Locate the cell with the specified text and output its (X, Y) center coordinate. 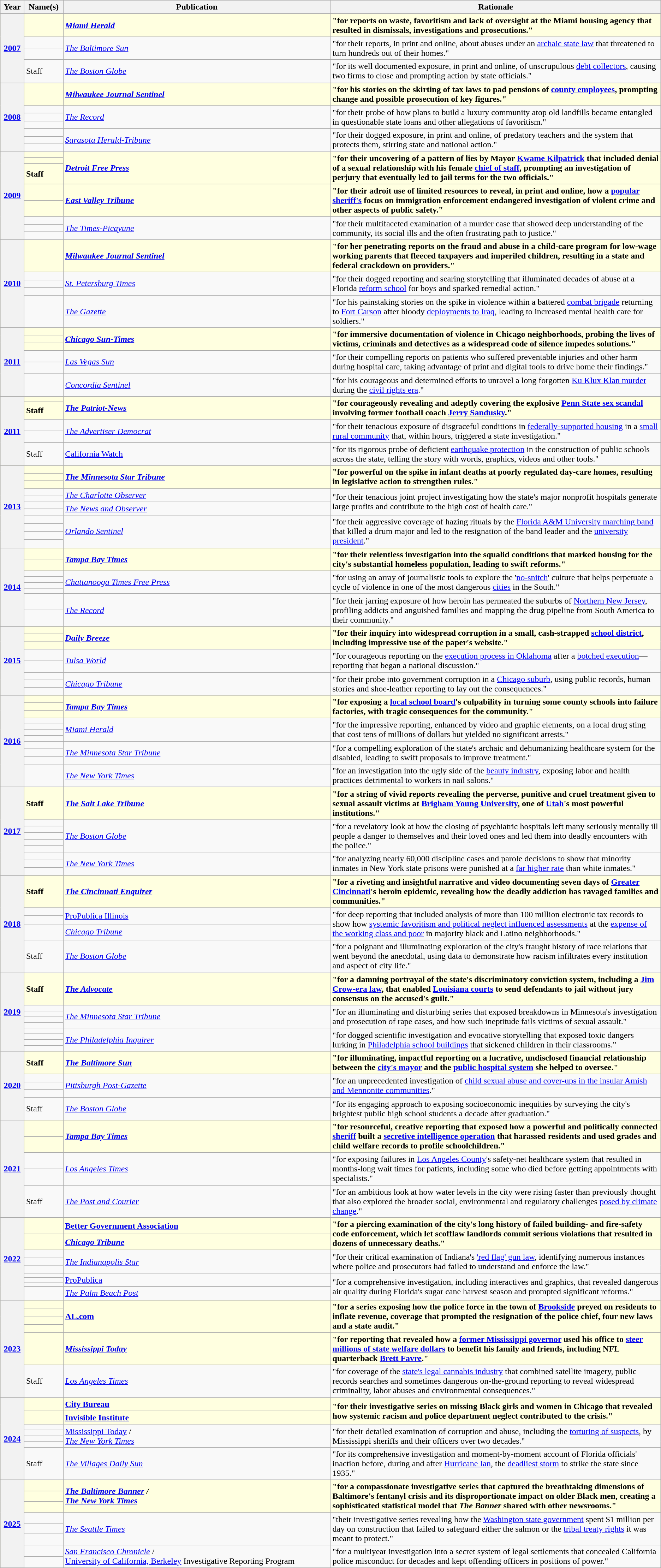
"for their inquiry into widespread corruption in a small, cash-strapped school district, including impressive use of the paper's website." (496, 638)
2010 (12, 283)
St. Petersburg Times (197, 283)
"for their reports, in print and online, about abuses under an archaic state law that threatened to turn hundreds out of their homes." (496, 48)
Name(s) (43, 7)
California Watch (197, 454)
Las Vegas Sun (197, 362)
2024 (12, 1439)
2018 (12, 924)
Invisible Institute (197, 1418)
2007 (12, 48)
The Times-Picayune (197, 228)
"for courageously revealing and adeptly covering the explosive Penn State sex scandal involving former football coach Jerry Sandusky." (496, 408)
The Villages Daily Sun (197, 1463)
2019 (12, 1012)
"for exposing a local school board's culpability in turning some county schools into failure factories, with tragic consequences for the community." (496, 707)
The News and Observer (197, 509)
Chattanooga Times Free Press (197, 582)
Tulsa World (197, 660)
2008 (12, 117)
2025 (12, 1524)
The Advocate (197, 989)
2016 (12, 741)
2013 (12, 506)
Detroit Free Press (197, 168)
The Seattle Times (197, 1528)
2015 (12, 660)
The Gazette (197, 311)
2023 (12, 1349)
Concordia Sentinel (197, 385)
Mississippi Today (197, 1349)
AL.com (197, 1316)
Rationale (496, 7)
The Patriot-News (197, 408)
The Palm Beach Post (197, 1293)
The Indianapolis Star (197, 1261)
ProPublica (197, 1280)
"for courageous reporting on the execution process in Oklahoma after a botched execution—reporting that began a national discussion." (496, 660)
Chicago Sun-Times (197, 339)
2009 (12, 196)
2014 (12, 587)
"for an unprecedented investigation of child sexual abuse and cover-ups in the insular Amish and Mennonite communities." (496, 1086)
Pittsburgh Post-Gazette (197, 1086)
The Baltimore Banner /The New York Times (197, 1496)
Publication (197, 7)
"for an investigation into the ugly side of the beauty industry, exposing labor and health practices detrimental to workers in nail salons." (496, 776)
2017 (12, 831)
The Philadelphia Inquirer (197, 1040)
"for powerful on the spike in infant deaths at poorly regulated day-care homes, resulting in legislative action to strengthen rules." (496, 477)
ProPublica Illinois (197, 916)
The Charlotte Observer (197, 495)
The Salt Lake Tribune (197, 803)
East Valley Tribune (197, 200)
Sarasota Herald-Tribune (197, 140)
Better Government Association (197, 1226)
San Francisco Chronicle /University of California, Berkeley Investigative Reporting Program (197, 1557)
Orlando Sentinel (197, 531)
2021 (12, 1169)
2022 (12, 1259)
Daily Breeze (197, 638)
City Bureau (197, 1404)
The Cincinnati Enquirer (197, 891)
"for reports on waste, favoritism and lack of oversight at the Miami housing agency that resulted in dismissals, investigations and prosecutions." (496, 25)
The Advertiser Democrat (197, 431)
The Post and Courier (197, 1201)
"for his stories on the skirting of tax laws to pad pensions of county employees, prompting change and possible prosecution of key figures." (496, 94)
Year (12, 7)
"for their dogged exposure, in print and online, of predatory teachers and the system that protects them, stirring state and national action." (496, 140)
"for his courageous and determined efforts to unravel a long forgotten Ku Klux Klan murder during the civil rights era." (496, 385)
Mississippi Today /The New York Times (197, 1436)
2020 (12, 1086)
